Determine the [X, Y] coordinate at the center of the cell enclosing the given text.  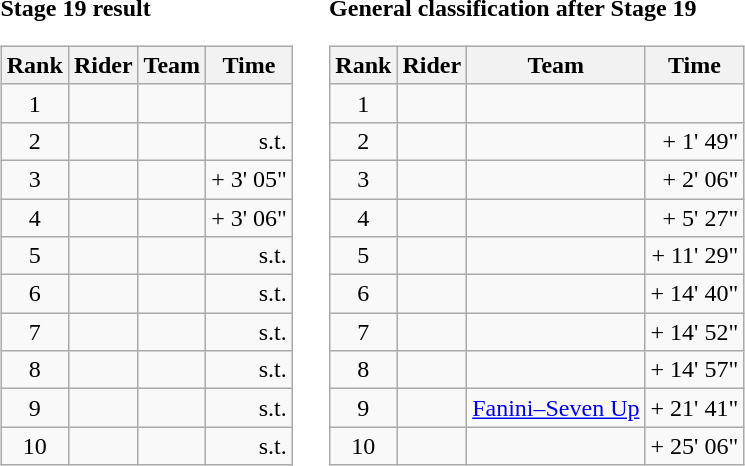
+ 11' 29" [694, 256]
+ 14' 40" [694, 294]
+ 3' 06" [250, 217]
+ 2' 06" [694, 179]
+ 5' 27" [694, 217]
+ 14' 57" [694, 370]
+ 14' 52" [694, 332]
+ 21' 41" [694, 408]
+ 3' 05" [250, 179]
+ 1' 49" [694, 141]
+ 25' 06" [694, 446]
Fanini–Seven Up [556, 408]
